Extract the (x, y) coordinate from the center of the cell holding the provided text.  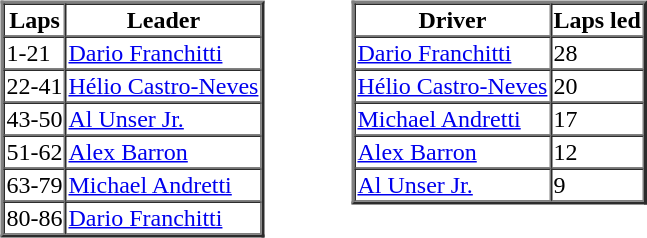
Laps led (596, 20)
80-86 (35, 218)
Leader (163, 20)
9 (596, 184)
43-50 (35, 118)
Driver (452, 20)
20 (596, 86)
1-21 (35, 52)
12 (596, 152)
Laps (35, 20)
63-79 (35, 184)
17 (596, 118)
28 (596, 52)
22-41 (35, 86)
51-62 (35, 152)
